From the cell containing the given text, extract its center point as (X, Y) coordinate. 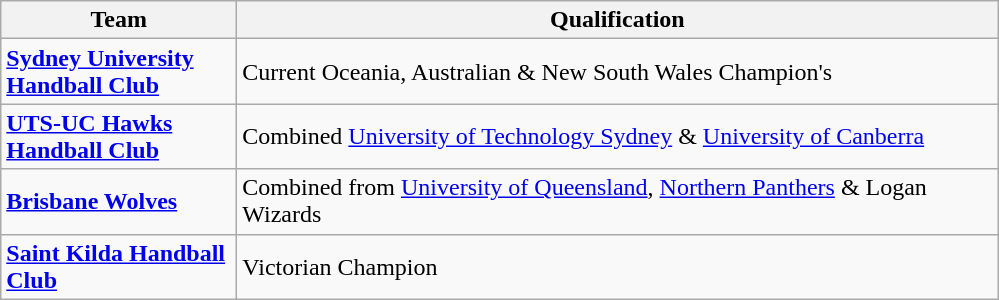
UTS-UC Hawks Handball Club (119, 136)
Brisbane Wolves (119, 202)
Combined from University of Queensland, Northern Panthers & Logan Wizards (618, 202)
Saint Kilda Handball Club (119, 266)
Current Oceania, Australian & New South Wales Champion's (618, 72)
Team (119, 20)
Victorian Champion (618, 266)
Sydney University Handball Club (119, 72)
Qualification (618, 20)
Combined University of Technology Sydney & University of Canberra (618, 136)
